Identify which cell holds the provided text, then report its [x, y] central coordinate. 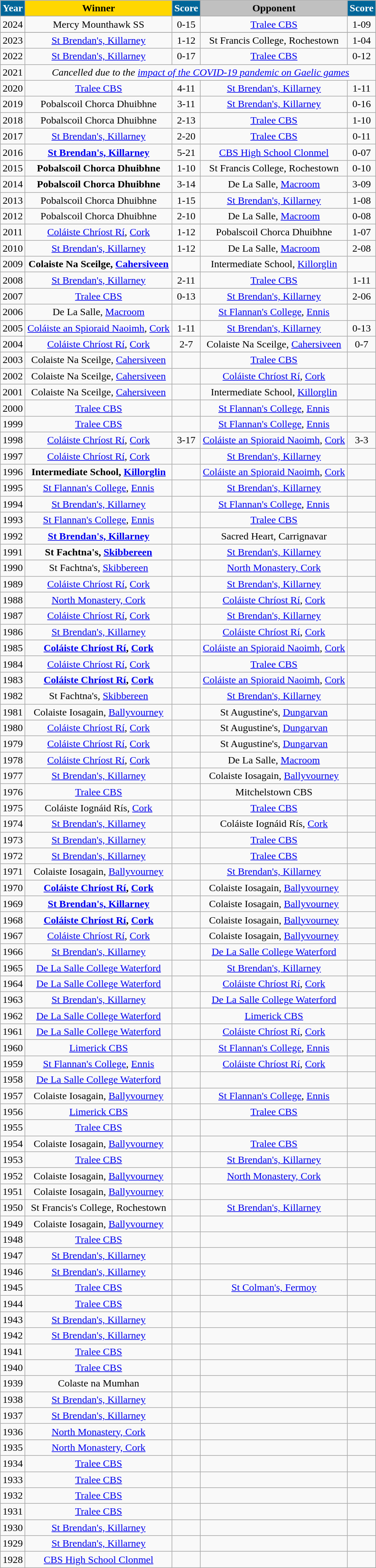
Colaste na Mumhan [98, 1384]
2-06 [362, 296]
1929 [13, 1544]
0-15 [186, 24]
Sacred Heart, Carrignavar [274, 536]
3-09 [362, 184]
1971 [13, 872]
1976 [13, 792]
5-21 [186, 152]
2001 [13, 392]
1-09 [362, 24]
1954 [13, 1144]
1933 [13, 1479]
3-11 [186, 104]
1973 [13, 840]
2000 [13, 408]
2021 [13, 72]
1-08 [362, 200]
2-10 [186, 216]
0-11 [362, 136]
1987 [13, 616]
2005 [13, 328]
1988 [13, 600]
Year [13, 8]
2003 [13, 360]
1932 [13, 1496]
Mitchelstown CBS [274, 792]
1959 [13, 1064]
2010 [13, 248]
1953 [13, 1160]
1994 [13, 504]
1969 [13, 904]
2017 [13, 136]
2-20 [186, 136]
1961 [13, 1032]
1950 [13, 1208]
2008 [13, 280]
1967 [13, 936]
1974 [13, 824]
2-08 [362, 248]
1991 [13, 552]
1997 [13, 456]
0-10 [362, 168]
1931 [13, 1512]
1944 [13, 1304]
1942 [13, 1336]
1962 [13, 1016]
2012 [13, 216]
2014 [13, 184]
1975 [13, 808]
2015 [13, 168]
1941 [13, 1352]
1946 [13, 1272]
1930 [13, 1528]
1936 [13, 1431]
1938 [13, 1400]
1952 [13, 1176]
St Colman's, Fermoy [274, 1288]
1983 [13, 680]
1979 [13, 744]
2020 [13, 88]
1968 [13, 920]
2023 [13, 40]
1999 [13, 424]
1966 [13, 952]
0-16 [362, 104]
2007 [13, 296]
Mercy Mounthawk SS [98, 24]
1981 [13, 712]
4-11 [186, 88]
1980 [13, 728]
2022 [13, 56]
Winner [98, 8]
0-17 [186, 56]
2011 [13, 232]
1-07 [362, 232]
1963 [13, 1000]
2013 [13, 200]
1940 [13, 1368]
3-17 [186, 440]
1939 [13, 1384]
1956 [13, 1112]
2024 [13, 24]
1996 [13, 472]
1986 [13, 632]
St Francis's College, Rochestown [98, 1208]
1985 [13, 648]
1977 [13, 776]
1-15 [186, 200]
2016 [13, 152]
1945 [13, 1288]
1-04 [362, 40]
1990 [13, 568]
2-11 [186, 280]
1937 [13, 1415]
0-7 [362, 344]
1965 [13, 968]
1951 [13, 1192]
3-3 [362, 440]
1972 [13, 856]
1998 [13, 440]
1934 [13, 1463]
2006 [13, 312]
1982 [13, 696]
1935 [13, 1447]
2019 [13, 104]
1960 [13, 1048]
1984 [13, 664]
0-08 [362, 216]
1992 [13, 536]
0-07 [362, 152]
0-12 [362, 56]
1947 [13, 1256]
2004 [13, 344]
Cancelled due to the impact of the COVID-19 pandemic on Gaelic games [201, 72]
2-13 [186, 120]
1943 [13, 1320]
Opponent [274, 8]
2-7 [186, 344]
2018 [13, 120]
1978 [13, 760]
1993 [13, 520]
1957 [13, 1096]
1928 [13, 1560]
1964 [13, 984]
1989 [13, 584]
2002 [13, 376]
1949 [13, 1224]
1948 [13, 1240]
1995 [13, 488]
3-14 [186, 184]
1958 [13, 1080]
2009 [13, 264]
1955 [13, 1128]
1970 [13, 888]
